Scan for the cell matching the given text and deliver its [x, y] coordinate at center. 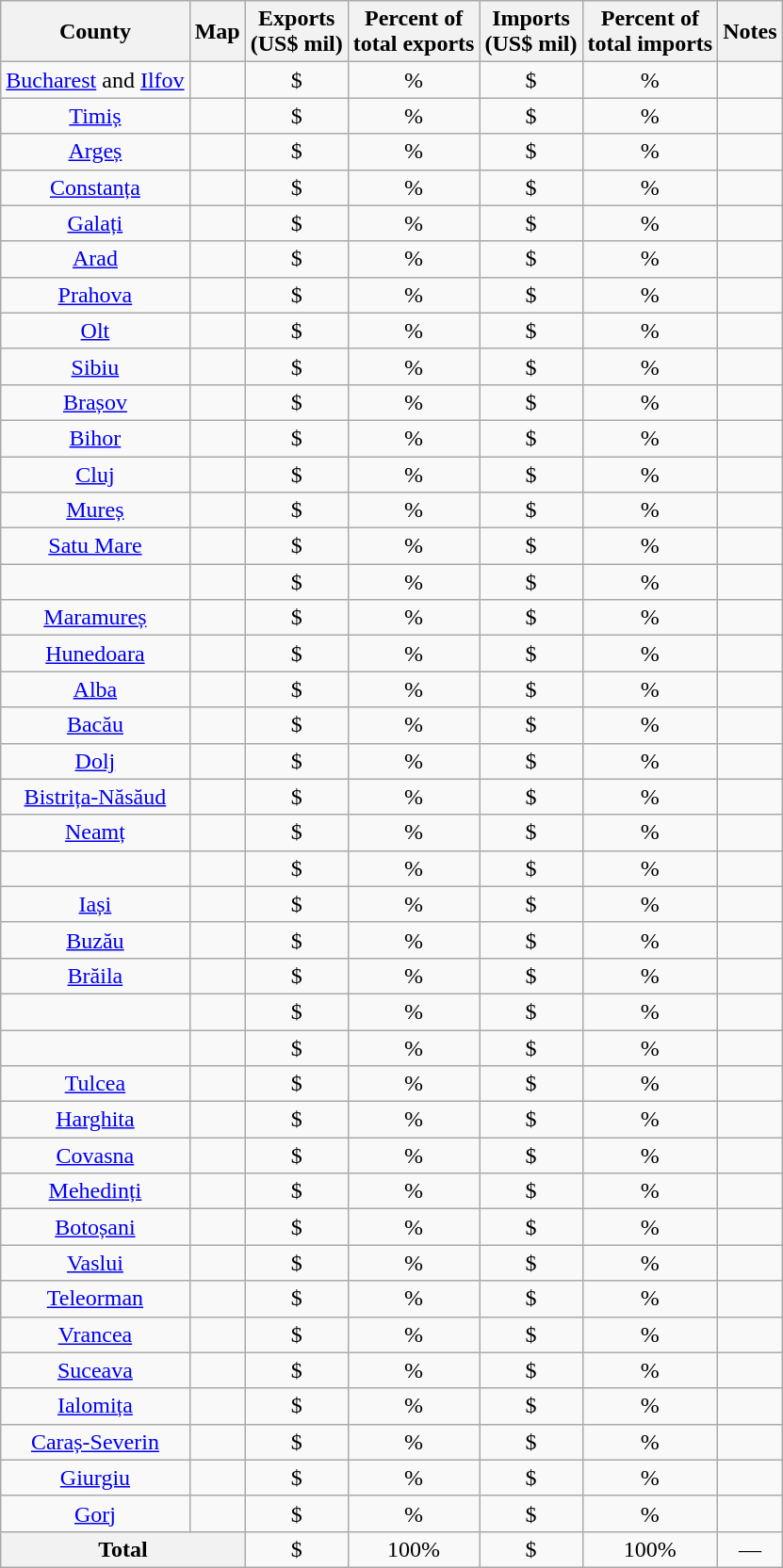
Dolj [95, 761]
Timiș [95, 116]
Alba [95, 689]
Maramureș [95, 618]
Bistrița-Năsăud [95, 797]
Covasna [95, 1156]
Bacău [95, 725]
Mureș [95, 510]
Map [217, 32]
Tulcea [95, 1084]
Caraș-Severin [95, 1442]
Neamț [95, 832]
Notes [750, 32]
Total [122, 1549]
Constanța [95, 187]
Prahova [95, 295]
Bucharest and Ilfov [95, 80]
Vaslui [95, 1263]
Iași [95, 904]
Olt [95, 331]
Brăila [95, 976]
Percent of total exports [414, 32]
Cluj [95, 474]
Mehedinți [95, 1191]
Imports(US$ mil) [531, 32]
Hunedoara [95, 654]
County [95, 32]
Sibiu [95, 366]
Buzău [95, 940]
Suceava [95, 1370]
Botoșani [95, 1227]
— [750, 1549]
Exports(US$ mil) [296, 32]
Bihor [95, 438]
Satu Mare [95, 546]
Giurgiu [95, 1478]
Ialomița [95, 1406]
Teleorman [95, 1299]
Harghita [95, 1120]
Brașov [95, 402]
Percent of total imports [650, 32]
Gorj [95, 1513]
Galați [95, 223]
Argeș [95, 152]
Arad [95, 259]
Vrancea [95, 1334]
